Determine the [x, y] coordinate at the center of the cell enclosing the given text.  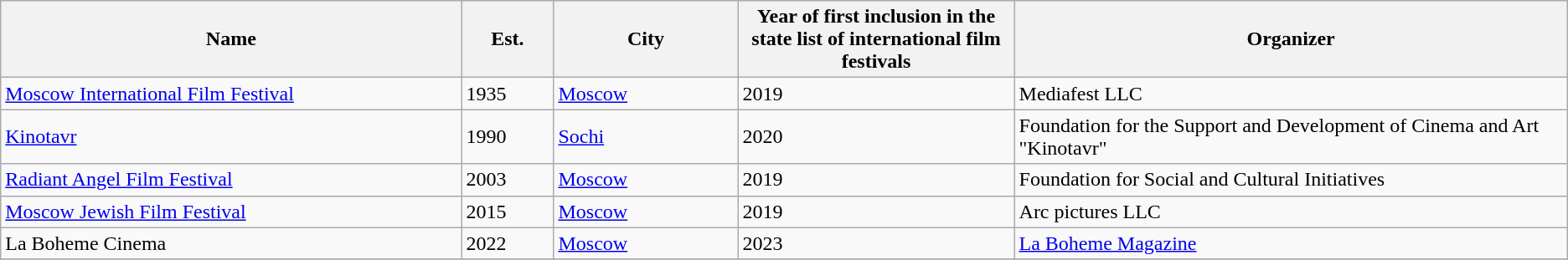
Mediafest LLC [1291, 94]
2022 [508, 243]
Sochi [646, 137]
1935 [508, 94]
Kinotavr [231, 137]
Arc pictures LLC [1291, 212]
Name [231, 39]
Year of first inclusion in the state list of international film festivals [876, 39]
Radiant Angel Film Festival [231, 180]
Moscow International Film Festival [231, 94]
Foundation for the Support and Development of Cinema and Art "Kinotavr" [1291, 137]
Organizer [1291, 39]
2015 [508, 212]
La Boheme Magazine [1291, 243]
Moscow Jewish Film Festival [231, 212]
La Boheme Cinema [231, 243]
2020 [876, 137]
1990 [508, 137]
Est. [508, 39]
City [646, 39]
2003 [508, 180]
2023 [876, 243]
Foundation for Social and Cultural Initiatives [1291, 180]
